Determine the (x, y) coordinate at the center of the cell enclosing the given text.  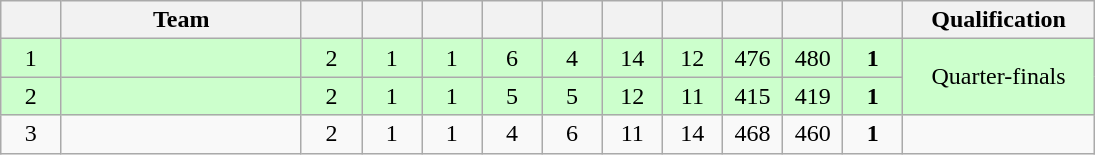
415 (752, 96)
Quarter-finals (998, 77)
468 (752, 134)
3 (31, 134)
460 (813, 134)
Team (182, 20)
Qualification (998, 20)
480 (813, 58)
419 (813, 96)
476 (752, 58)
